For the text-containing cell, return its midpoint in [x, y] coordinate format. 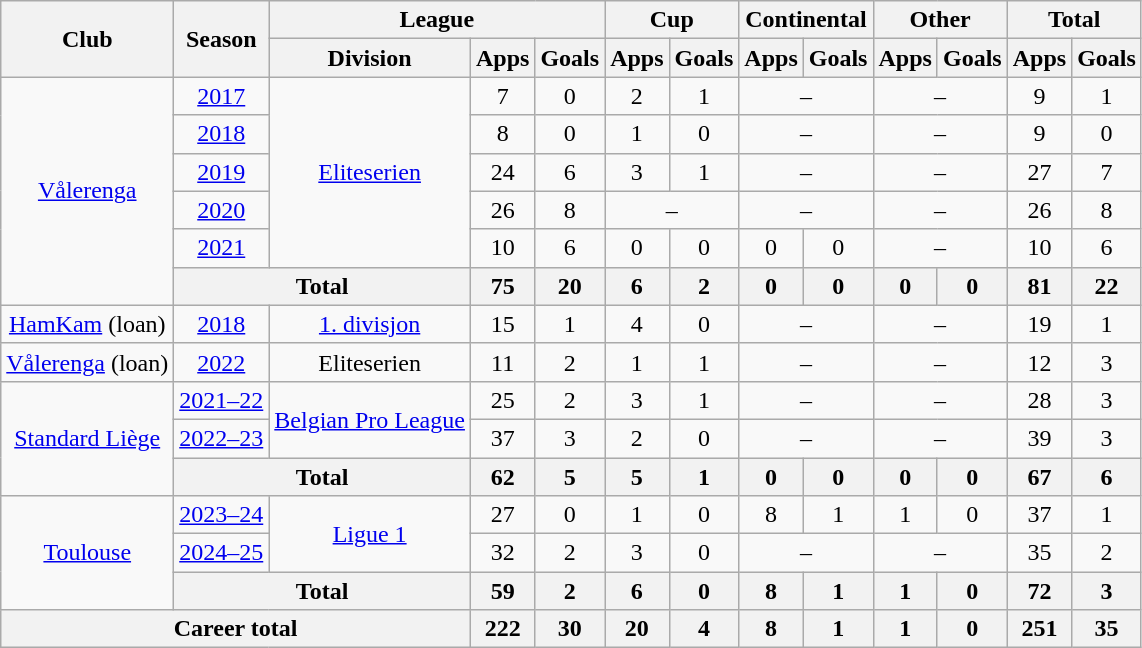
2019 [222, 172]
2020 [222, 210]
24 [502, 172]
Standard Liège [88, 438]
19 [1039, 324]
39 [1039, 438]
32 [502, 553]
Belgian Pro League [370, 419]
Toulouse [88, 553]
15 [502, 324]
251 [1039, 629]
Other [940, 20]
2021 [222, 248]
Club [88, 39]
2017 [222, 96]
30 [570, 629]
Career total [236, 629]
12 [1039, 362]
1. divisjon [370, 324]
28 [1039, 400]
2021–22 [222, 400]
Vålerenga (loan) [88, 362]
81 [1039, 286]
59 [502, 591]
League [437, 20]
Cup [672, 20]
22 [1107, 286]
Vålerenga [88, 191]
2024–25 [222, 553]
222 [502, 629]
HamKam (loan) [88, 324]
Ligue 1 [370, 534]
25 [502, 400]
2023–24 [222, 515]
2022–23 [222, 438]
Continental [806, 20]
62 [502, 477]
72 [1039, 591]
2022 [222, 362]
75 [502, 286]
67 [1039, 477]
Division [370, 58]
Season [222, 39]
11 [502, 362]
